Find where the given text appears and provide that cell's center as (x, y) coordinate. 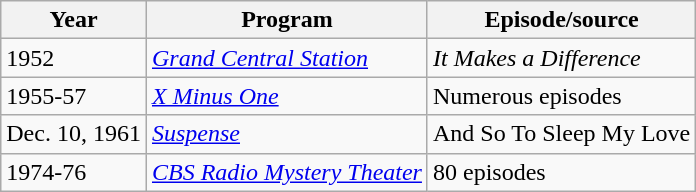
Episode/source (561, 20)
1952 (74, 58)
Dec. 10, 1961 (74, 134)
80 episodes (561, 172)
Year (74, 20)
1974-76 (74, 172)
X Minus One (286, 96)
Numerous episodes (561, 96)
Grand Central Station (286, 58)
CBS Radio Mystery Theater (286, 172)
Suspense (286, 134)
It Makes a Difference (561, 58)
And So To Sleep My Love (561, 134)
Program (286, 20)
1955-57 (74, 96)
